Identify which cell holds the provided text, then report its (X, Y) central coordinate. 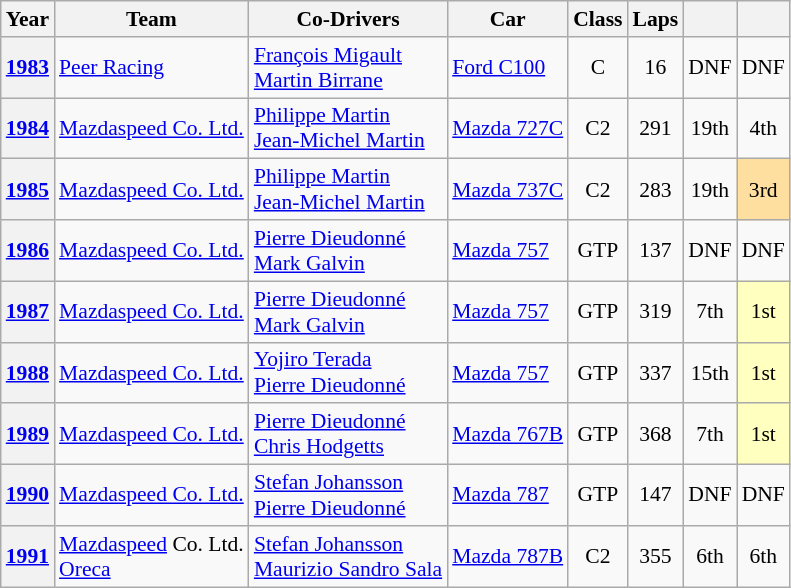
3rd (764, 190)
337 (656, 372)
1989 (28, 434)
François Migault Martin Birrane (348, 68)
Mazda 787 (508, 496)
368 (656, 434)
1983 (28, 68)
Mazda 727C (508, 128)
1986 (28, 250)
Co-Drivers (348, 19)
Car (508, 19)
4th (764, 128)
1987 (28, 312)
1991 (28, 556)
291 (656, 128)
355 (656, 556)
1984 (28, 128)
Team (152, 19)
319 (656, 312)
16 (656, 68)
Mazda 767B (508, 434)
Mazda 787B (508, 556)
Mazda 737C (508, 190)
Year (28, 19)
Ford C100 (508, 68)
Class (598, 19)
137 (656, 250)
Yojiro Terada Pierre Dieudonné (348, 372)
283 (656, 190)
C (598, 68)
15th (710, 372)
1990 (28, 496)
Mazdaspeed Co. Ltd. Oreca (152, 556)
Stefan Johansson Maurizio Sandro Sala (348, 556)
Peer Racing (152, 68)
Stefan Johansson Pierre Dieudonné (348, 496)
1985 (28, 190)
147 (656, 496)
1988 (28, 372)
Laps (656, 19)
Pierre Dieudonné Chris Hodgetts (348, 434)
